Locate the cell with the specified text and output its (X, Y) center coordinate. 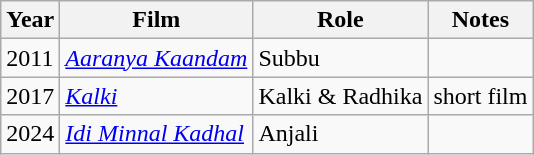
2017 (30, 96)
Idi Minnal Kadhal (156, 134)
short film (480, 96)
Film (156, 20)
2024 (30, 134)
Anjali (340, 134)
Kalki & Radhika (340, 96)
Aaranya Kaandam (156, 58)
Subbu (340, 58)
Year (30, 20)
Kalki (156, 96)
2011 (30, 58)
Notes (480, 20)
Role (340, 20)
